Determine the (x, y) coordinate at the center of the cell enclosing the given text.  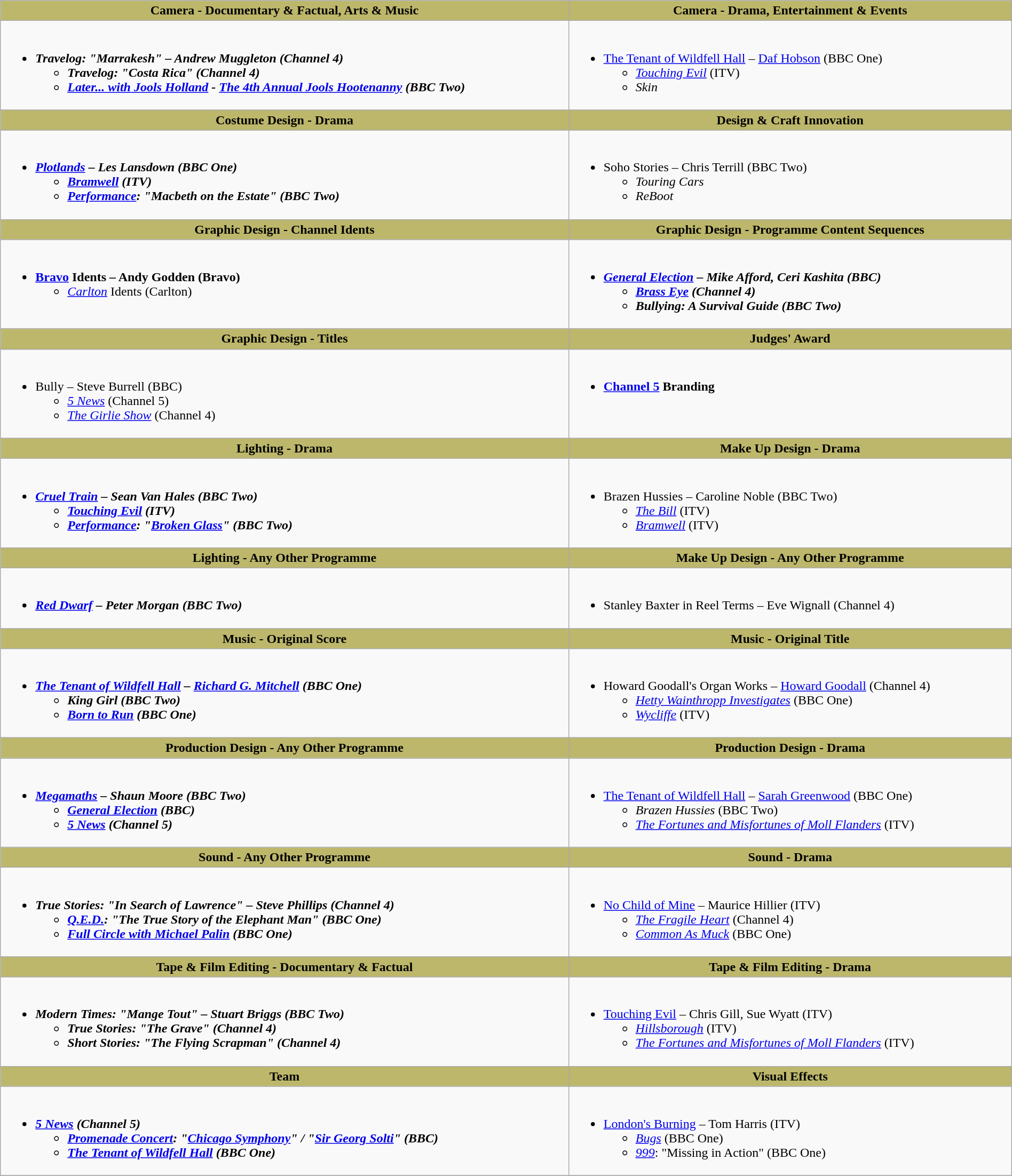
Camera - Documentary & Factual, Arts & Music (284, 11)
Lighting - Drama (284, 448)
Stanley Baxter in Reel Terms – Eve Wignall (Channel 4) (790, 598)
No Child of Mine – Maurice Hillier (ITV)The Fragile Heart (Channel 4)Common As Muck (BBC One) (790, 912)
Make Up Design - Any Other Programme (790, 558)
Red Dwarf – Peter Morgan (BBC Two) (284, 598)
Howard Goodall's Organ Works – Howard Goodall (Channel 4)Hetty Wainthropp Investigates (BBC One)Wycliffe (ITV) (790, 694)
Production Design - Any Other Programme (284, 748)
Sound - Drama (790, 857)
Megamaths – Shaun Moore (BBC Two)General Election (BBC)5 News (Channel 5) (284, 802)
Channel 5 Branding (790, 394)
Cruel Train – Sean Van Hales (BBC Two)Touching Evil (ITV)Performance: "Broken Glass" (BBC Two) (284, 503)
The Tenant of Wildfell Hall – Richard G. Mitchell (BBC One)King Girl (BBC Two)Born to Run (BBC One) (284, 694)
Touching Evil – Chris Gill, Sue Wyatt (ITV)Hillsborough (ITV)The Fortunes and Misfortunes of Moll Flanders (ITV) (790, 1021)
Music - Original Title (790, 639)
London's Burning – Tom Harris (ITV)Bugs (BBC One)999: "Missing in Action" (BBC One) (790, 1131)
Brazen Hussies – Caroline Noble (BBC Two)The Bill (ITV)Bramwell (ITV) (790, 503)
Design & Craft Innovation (790, 120)
Graphic Design - Titles (284, 339)
Graphic Design - Channel Idents (284, 229)
Soho Stories – Chris Terrill (BBC Two)Touring CarsReBoot (790, 175)
Team (284, 1076)
Sound - Any Other Programme (284, 857)
Bravo Idents – Andy Godden (Bravo)Carlton Idents (Carlton) (284, 284)
The Tenant of Wildfell Hall – Sarah Greenwood (BBC One)Brazen Hussies (BBC Two)The Fortunes and Misfortunes of Moll Flanders (ITV) (790, 802)
Visual Effects (790, 1076)
5 News (Channel 5)Promenade Concert: "Chicago Symphony" / "Sir Georg Solti" (BBC)The Tenant of Wildfell Hall (BBC One) (284, 1131)
Judges' Award (790, 339)
Production Design - Drama (790, 748)
Tape & Film Editing - Drama (790, 967)
Modern Times: "Mange Tout" – Stuart Briggs (BBC Two)True Stories: "The Grave" (Channel 4)Short Stories: "The Flying Scrapman" (Channel 4) (284, 1021)
Plotlands – Les Lansdown (BBC One)Bramwell (ITV)Performance: "Macbeth on the Estate" (BBC Two) (284, 175)
Graphic Design - Programme Content Sequences (790, 229)
Bully – Steve Burrell (BBC)5 News (Channel 5)The Girlie Show (Channel 4) (284, 394)
Camera - Drama, Entertainment & Events (790, 11)
Lighting - Any Other Programme (284, 558)
General Election – Mike Afford, Ceri Kashita (BBC)Brass Eye (Channel 4)Bullying: A Survival Guide (BBC Two) (790, 284)
Tape & Film Editing - Documentary & Factual (284, 967)
Make Up Design - Drama (790, 448)
Music - Original Score (284, 639)
Costume Design - Drama (284, 120)
The Tenant of Wildfell Hall – Daf Hobson (BBC One)Touching Evil (ITV)Skin (790, 65)
